Return the (x, y) coordinate for the center point of the cell that contains the specified text.  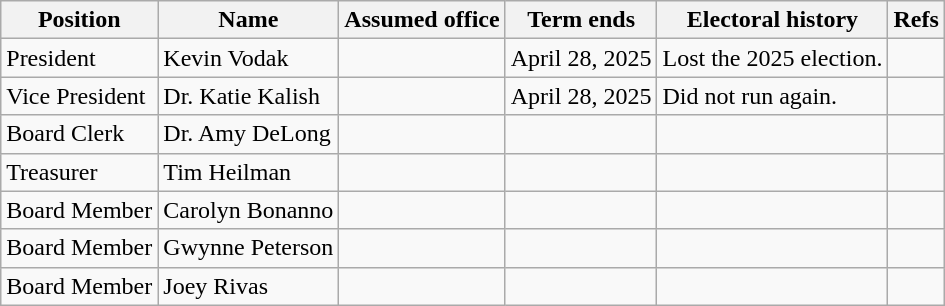
Assumed office (422, 20)
Tim Heilman (248, 172)
President (80, 58)
Kevin Vodak (248, 58)
Lost the 2025 election. (772, 58)
Electoral history (772, 20)
Did not run again. (772, 96)
Gwynne Peterson (248, 248)
Board Clerk (80, 134)
Name (248, 20)
Treasurer (80, 172)
Joey Rivas (248, 286)
Position (80, 20)
Term ends (581, 20)
Refs (916, 20)
Carolyn Bonanno (248, 210)
Dr. Katie Kalish (248, 96)
Vice President (80, 96)
Dr. Amy DeLong (248, 134)
